Locate the cell with the specified text and output its [X, Y] center coordinate. 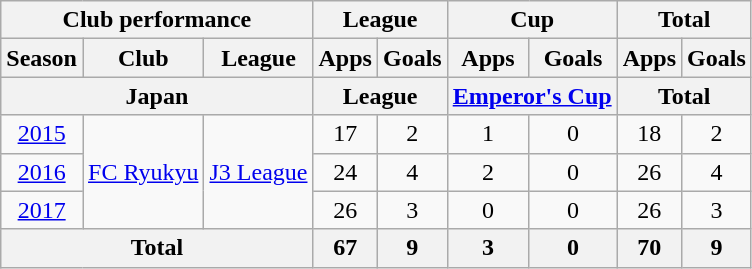
Club performance [157, 20]
Japan [157, 96]
2016 [42, 172]
70 [649, 248]
18 [649, 134]
17 [345, 134]
2015 [42, 134]
J3 League [258, 172]
FC Ryukyu [142, 172]
2017 [42, 210]
Emperor's Cup [532, 96]
Season [42, 58]
67 [345, 248]
1 [488, 134]
24 [345, 172]
Club [142, 58]
Cup [532, 20]
